Return (x, y) of the center of cell containing provided text 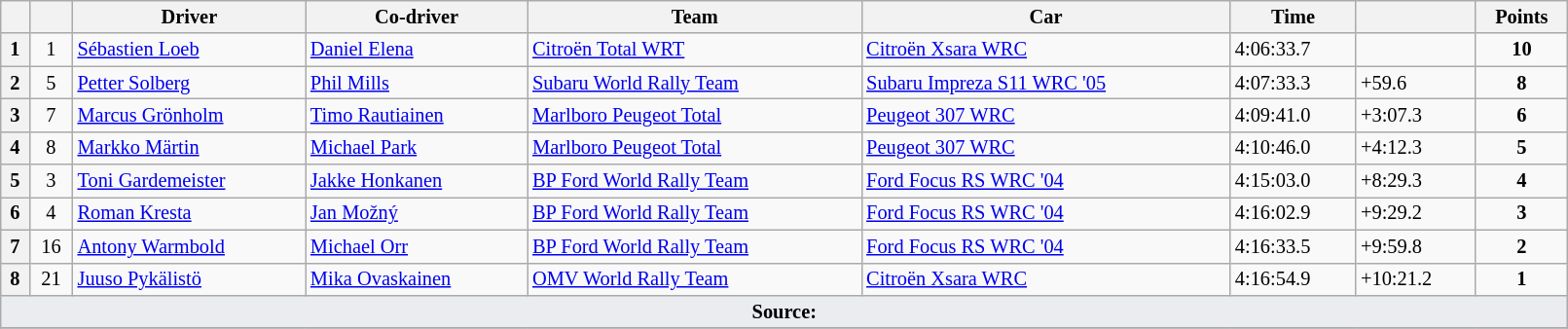
Subaru World Rally Team (695, 83)
4:15:03.0 (1293, 181)
Points (1522, 17)
4:16:54.9 (1293, 279)
Jakke Honkanen (417, 181)
4:16:02.9 (1293, 213)
4:09:41.0 (1293, 115)
4:10:46.0 (1293, 148)
Juuso Pykälistö (189, 279)
Michael Park (417, 148)
Phil Mills (417, 83)
Source: (784, 311)
Driver (189, 17)
4:16:33.5 (1293, 246)
Michael Orr (417, 246)
Sébastien Loeb (189, 50)
10 (1522, 50)
Jan Možný (417, 213)
OMV World Rally Team (695, 279)
Antony Warmbold (189, 246)
16 (51, 246)
Citroën Total WRT (695, 50)
Time (1293, 17)
+59.6 (1415, 83)
Co-driver (417, 17)
Marcus Grönholm (189, 115)
Mika Ovaskainen (417, 279)
Daniel Elena (417, 50)
Toni Gardemeister (189, 181)
Subaru Impreza S11 WRC '05 (1045, 83)
+8:29.3 (1415, 181)
+3:07.3 (1415, 115)
4:07:33.3 (1293, 83)
4:06:33.7 (1293, 50)
+9:29.2 (1415, 213)
Team (695, 17)
Petter Solberg (189, 83)
+9:59.8 (1415, 246)
+4:12.3 (1415, 148)
+10:21.2 (1415, 279)
21 (51, 279)
Markko Märtin (189, 148)
Car (1045, 17)
Timo Rautiainen (417, 115)
Roman Kresta (189, 213)
